Return the [X, Y] coordinate for the center point of the cell that contains the specified text.  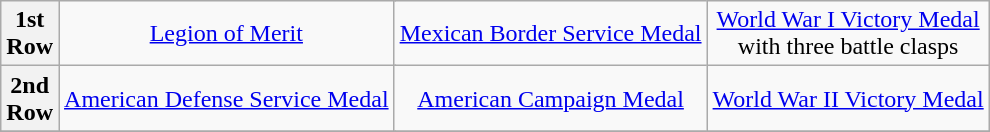
1stRow [30, 34]
2ndRow [30, 98]
American Campaign Medal [550, 98]
World War II Victory Medal [848, 98]
Mexican Border Service Medal [550, 34]
American Defense Service Medal [227, 98]
World War I Victory Medal with three battle clasps [848, 34]
Legion of Merit [227, 34]
